Search for the cell housing the specified text and yield its [X, Y] center coordinate. 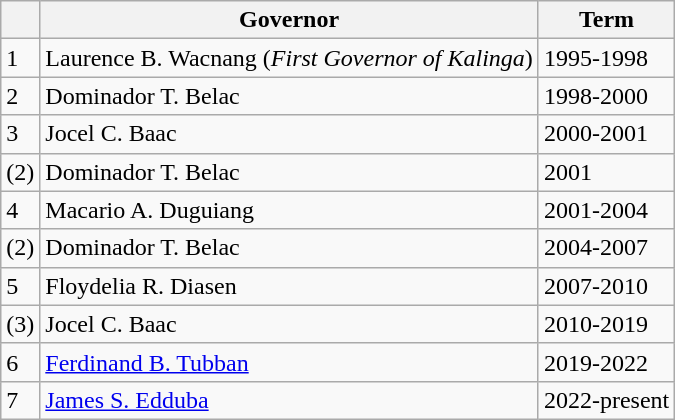
2007-2010 [606, 286]
James S. Edduba [290, 400]
4 [20, 210]
2010-2019 [606, 324]
2000-2001 [606, 134]
5 [20, 286]
6 [20, 362]
Macario A. Duguiang [290, 210]
Ferdinand B. Tubban [290, 362]
2019-2022 [606, 362]
2022-present [606, 400]
Governor [290, 20]
2001-2004 [606, 210]
2004-2007 [606, 248]
7 [20, 400]
3 [20, 134]
1 [20, 58]
Laurence B. Wacnang (First Governor of Kalinga) [290, 58]
1995-1998 [606, 58]
(3) [20, 324]
2001 [606, 172]
2 [20, 96]
Floydelia R. Diasen [290, 286]
1998-2000 [606, 96]
Term [606, 20]
